Scan for the cell matching the given text and deliver its (x, y) coordinate at center. 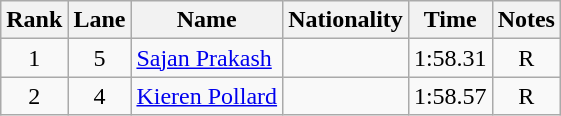
Notes (526, 20)
Kieren Pollard (207, 96)
Nationality (346, 20)
1:58.57 (450, 96)
Time (450, 20)
Rank (34, 20)
Lane (100, 20)
2 (34, 96)
5 (100, 58)
1:58.31 (450, 58)
1 (34, 58)
Sajan Prakash (207, 58)
Name (207, 20)
4 (100, 96)
